Search for the cell housing the specified text and yield its (x, y) center coordinate. 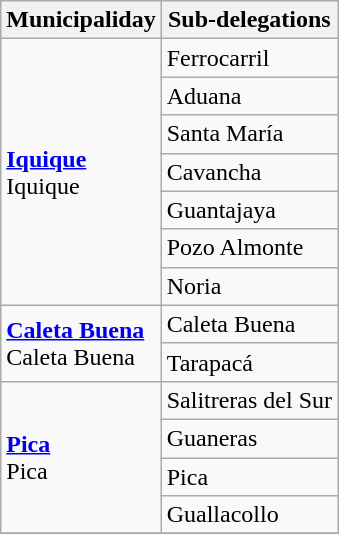
Tarapacá (249, 362)
Guantajaya (249, 210)
Caleta Buena (249, 324)
Guaneras (249, 438)
Cavancha (249, 172)
Ferrocarril (249, 58)
Sub-delegations (249, 20)
Noria (249, 286)
PicaPica (81, 457)
Pica (249, 477)
Guallacollo (249, 515)
IquiqueIquique (81, 172)
Aduana (249, 96)
Santa María (249, 134)
Municipaliday (81, 20)
Caleta BuenaCaleta Buena (81, 343)
Pozo Almonte (249, 248)
Salitreras del Sur (249, 400)
